Locate the cell with the specified text and output its (x, y) center coordinate. 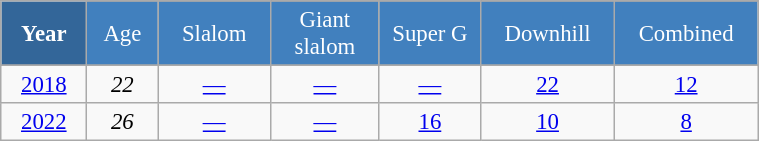
Slalom (214, 34)
2018 (44, 85)
8 (686, 122)
Age (122, 34)
12 (686, 85)
Super G (430, 34)
2022 (44, 122)
Combined (686, 34)
Year (44, 34)
Giantslalom (324, 34)
10 (547, 122)
16 (430, 122)
26 (122, 122)
Downhill (547, 34)
